From the cell containing the given text, extract its center point as [X, Y] coordinate. 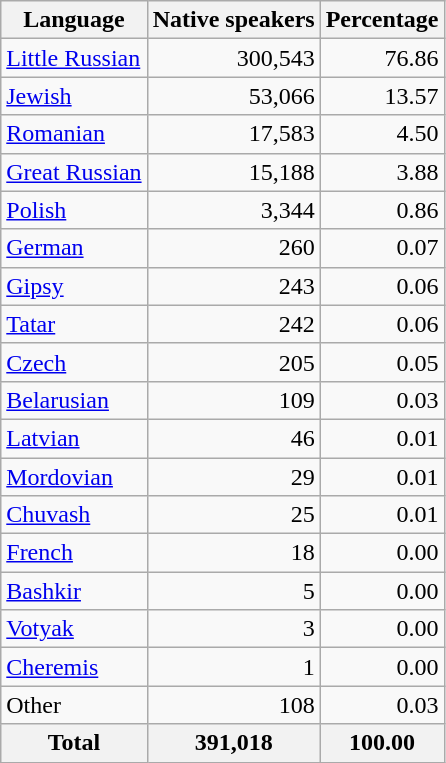
Other [74, 705]
0.05 [382, 362]
76.86 [382, 58]
5 [234, 591]
300,543 [234, 58]
15,188 [234, 172]
Belarusian [74, 400]
242 [234, 324]
Jewish [74, 96]
46 [234, 438]
100.00 [382, 743]
Native speakers [234, 20]
0.07 [382, 248]
13.57 [382, 96]
Bashkir [74, 591]
18 [234, 553]
French [74, 553]
391,018 [234, 743]
Total [74, 743]
17,583 [234, 134]
3.88 [382, 172]
25 [234, 515]
Cheremis [74, 667]
0.86 [382, 210]
29 [234, 477]
Language [74, 20]
Tatar [74, 324]
Little Russian [74, 58]
Romanian [74, 134]
53,066 [234, 96]
260 [234, 248]
Polish [74, 210]
Great Russian [74, 172]
German [74, 248]
108 [234, 705]
205 [234, 362]
4.50 [382, 134]
3,344 [234, 210]
Gipsy [74, 286]
3 [234, 629]
Czech [74, 362]
Votyak [74, 629]
Chuvash [74, 515]
Mordovian [74, 477]
Percentage [382, 20]
Latvian [74, 438]
1 [234, 667]
109 [234, 400]
243 [234, 286]
